Output the [X, Y] coordinate of the center of the cell containing the given text.  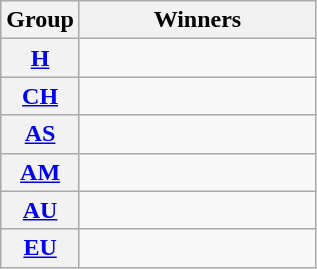
AM [40, 172]
H [40, 58]
AU [40, 210]
AS [40, 134]
Group [40, 20]
CH [40, 96]
EU [40, 248]
Winners [197, 20]
